Locate the cell with the specified text and output its (x, y) center coordinate. 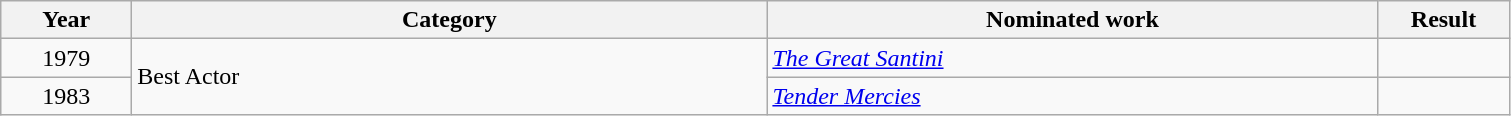
Best Actor (450, 77)
The Great Santini (1072, 58)
1979 (66, 58)
Result (1444, 20)
Category (450, 20)
Tender Mercies (1072, 96)
1983 (66, 96)
Year (66, 20)
Nominated work (1072, 20)
